Return (x, y) of the center of cell containing provided text 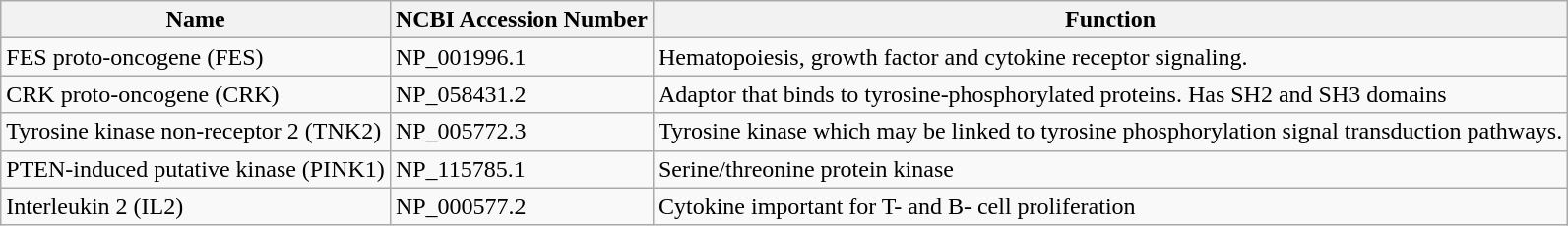
Hematopoiesis, growth factor and cytokine receptor signaling. (1110, 57)
Interleukin 2 (IL2) (196, 206)
NP_005772.3 (522, 132)
NCBI Accession Number (522, 20)
NP_000577.2 (522, 206)
NP_115785.1 (522, 169)
NP_001996.1 (522, 57)
CRK proto-oncogene (CRK) (196, 94)
NP_058431.2 (522, 94)
Tyrosine kinase which may be linked to tyrosine phosphorylation signal transduction pathways. (1110, 132)
FES proto-oncogene (FES) (196, 57)
Tyrosine kinase non-receptor 2 (TNK2) (196, 132)
Serine/threonine protein kinase (1110, 169)
Name (196, 20)
Adaptor that binds to tyrosine-phosphorylated proteins. Has SH2 and SH3 domains (1110, 94)
Function (1110, 20)
Cytokine important for T- and B- cell proliferation (1110, 206)
PTEN-induced putative kinase (PINK1) (196, 169)
